Return (x, y) of the center of cell containing provided text 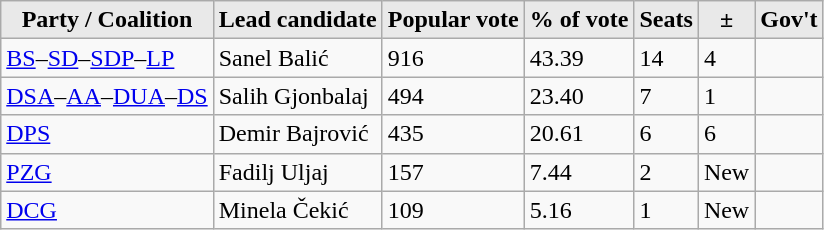
Popular vote (453, 20)
14 (666, 58)
4 (726, 58)
PZG (107, 172)
Minela Čekić (298, 210)
Seats (666, 20)
5.16 (579, 210)
157 (453, 172)
BS–SD–SDP–LP (107, 58)
916 (453, 58)
43.39 (579, 58)
Salih Gjonbalaj (298, 96)
± (726, 20)
2 (666, 172)
23.40 (579, 96)
7 (666, 96)
20.61 (579, 134)
Demir Bajrović (298, 134)
Sanel Balić (298, 58)
Gov't (789, 20)
435 (453, 134)
Party / Coalition (107, 20)
494 (453, 96)
Fadilj Uljaj (298, 172)
DSA–AA–DUA–DS (107, 96)
DCG (107, 210)
7.44 (579, 172)
109 (453, 210)
DPS (107, 134)
% of vote (579, 20)
Lead candidate (298, 20)
